Capture the cell that displays the provided text and extract its (x, y) central coordinate. 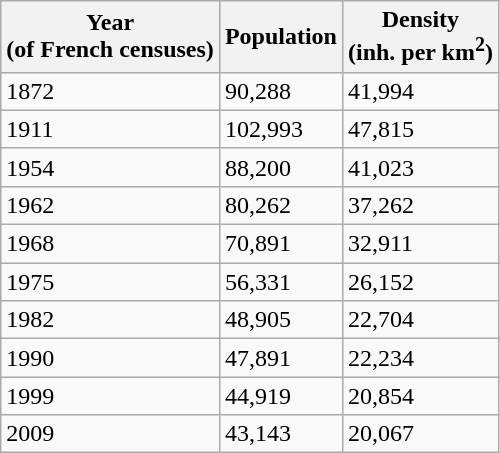
37,262 (420, 205)
1999 (110, 396)
44,919 (280, 396)
Population (280, 37)
20,854 (420, 396)
Year(of French censuses) (110, 37)
26,152 (420, 282)
1954 (110, 167)
47,891 (280, 358)
1872 (110, 91)
56,331 (280, 282)
90,288 (280, 91)
47,815 (420, 129)
1911 (110, 129)
Density(inh. per km2) (420, 37)
1975 (110, 282)
41,023 (420, 167)
2009 (110, 434)
22,234 (420, 358)
32,911 (420, 244)
70,891 (280, 244)
80,262 (280, 205)
1990 (110, 358)
43,143 (280, 434)
88,200 (280, 167)
1968 (110, 244)
22,704 (420, 320)
48,905 (280, 320)
41,994 (420, 91)
1982 (110, 320)
20,067 (420, 434)
102,993 (280, 129)
1962 (110, 205)
